Determine the (x, y) coordinate at the center of the cell enclosing the given text.  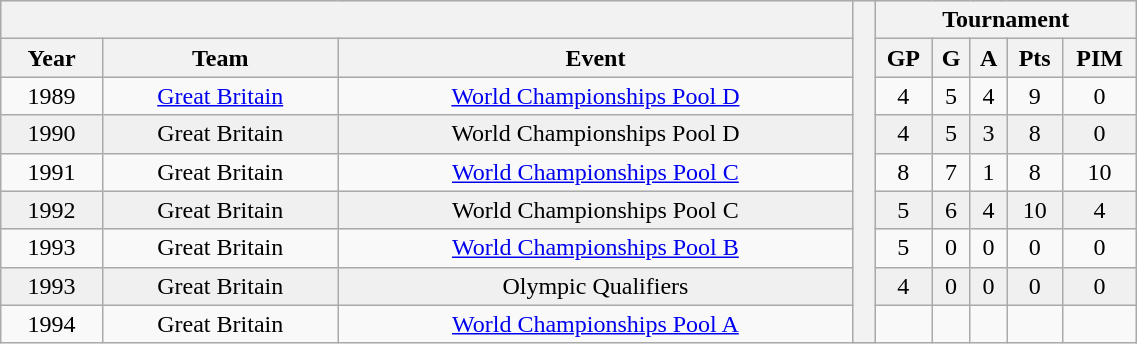
7 (951, 172)
1991 (52, 172)
Team (220, 58)
Event (596, 58)
Olympic Qualifiers (596, 286)
A (988, 58)
Pts (1034, 58)
Year (52, 58)
G (951, 58)
1992 (52, 210)
9 (1034, 96)
Tournament (1006, 20)
6 (951, 210)
1990 (52, 134)
1994 (52, 324)
World Championships Pool B (596, 248)
1989 (52, 96)
World Championships Pool A (596, 324)
3 (988, 134)
PIM (1099, 58)
GP (904, 58)
1 (988, 172)
